Search for the cell housing the specified text and yield its [x, y] center coordinate. 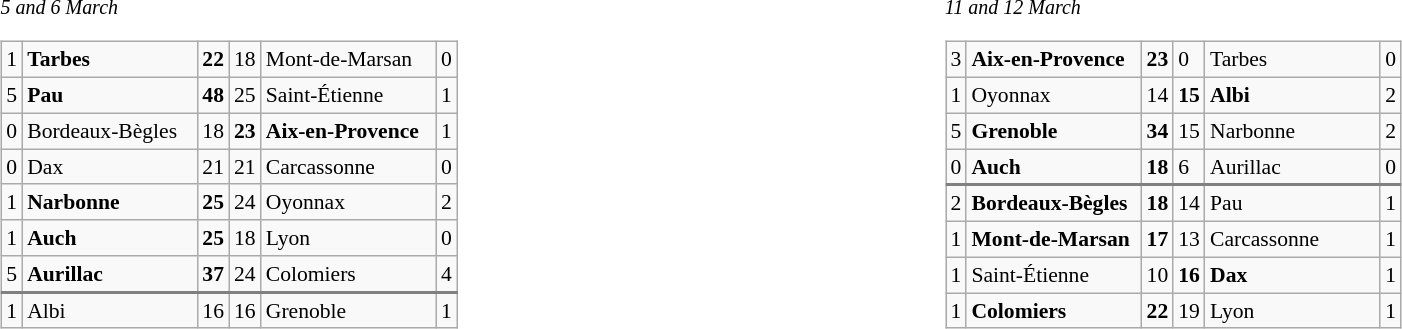
19 [1189, 311]
3 [956, 60]
48 [213, 95]
34 [1158, 131]
10 [1158, 275]
17 [1158, 239]
37 [213, 274]
13 [1189, 239]
6 [1189, 167]
4 [446, 274]
